For the text-containing cell, return its midpoint in (X, Y) coordinate format. 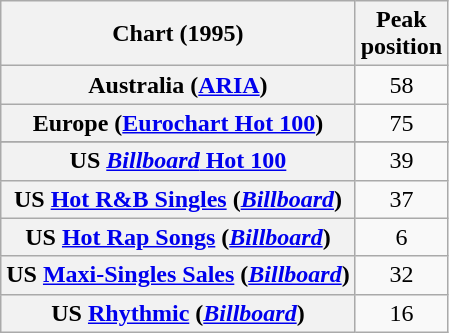
US Hot Rap Songs (Billboard) (178, 237)
16 (401, 313)
Australia (ARIA) (178, 85)
58 (401, 85)
Europe (Eurochart Hot 100) (178, 123)
32 (401, 275)
6 (401, 237)
US Maxi-Singles Sales (Billboard) (178, 275)
Peakposition (401, 34)
US Billboard Hot 100 (178, 161)
75 (401, 123)
37 (401, 199)
Chart (1995) (178, 34)
US Hot R&B Singles (Billboard) (178, 199)
US Rhythmic (Billboard) (178, 313)
39 (401, 161)
